Detect which cell encompasses the target text, then output its (X, Y) center coordinate. 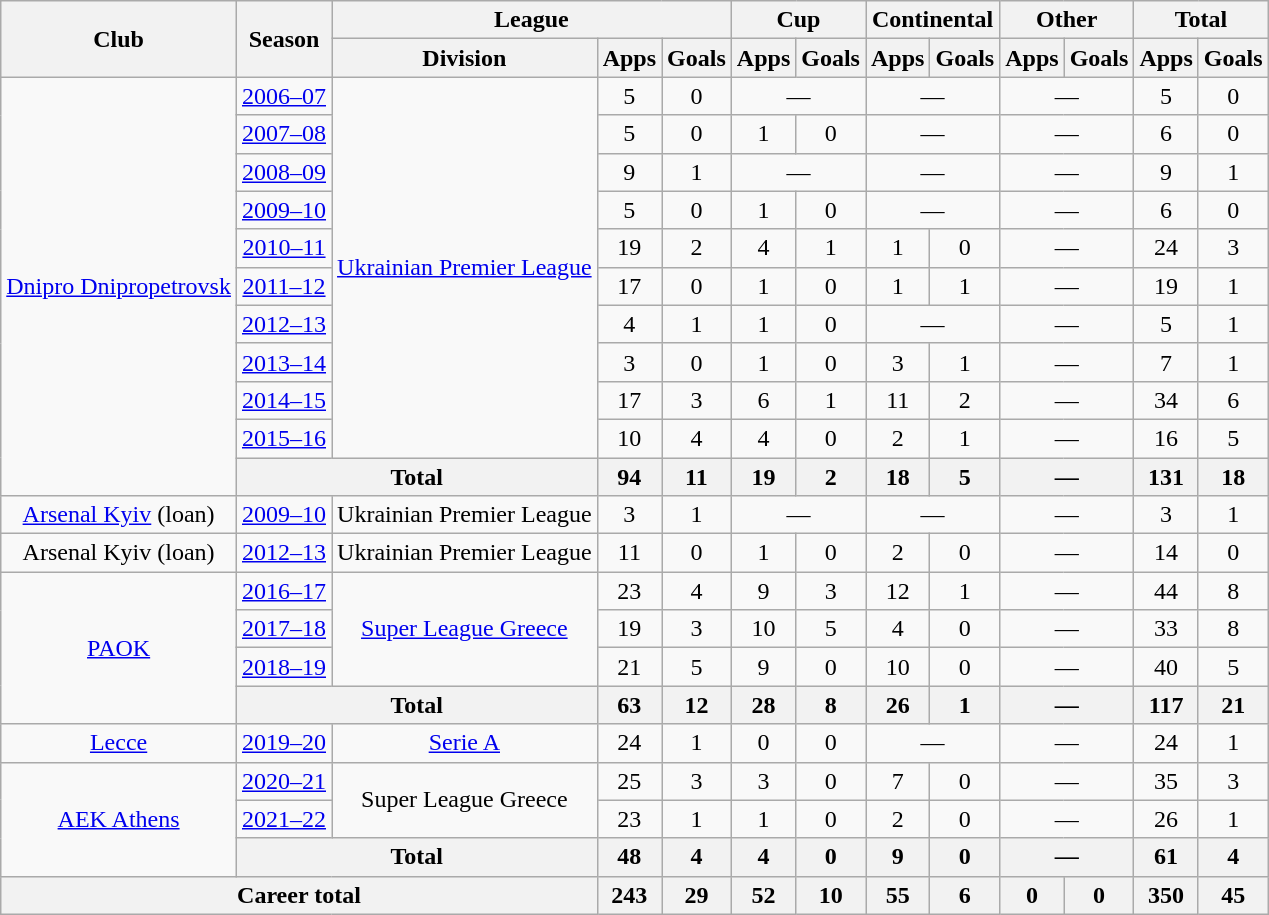
350 (1166, 895)
Other (1067, 20)
2013–14 (284, 362)
55 (898, 895)
Cup (798, 20)
25 (629, 781)
2006–07 (284, 96)
131 (1166, 477)
48 (629, 857)
34 (1166, 400)
35 (1166, 781)
40 (1166, 667)
2008–09 (284, 172)
94 (629, 477)
2014–15 (284, 400)
Club (119, 39)
33 (1166, 629)
44 (1166, 591)
2017–18 (284, 629)
AEK Athens (119, 819)
45 (1233, 895)
14 (1166, 553)
117 (1166, 705)
Season (284, 39)
61 (1166, 857)
16 (1166, 438)
2018–19 (284, 667)
2011–12 (284, 286)
2015–16 (284, 438)
2019–20 (284, 743)
29 (697, 895)
Serie A (465, 743)
Lecce (119, 743)
63 (629, 705)
243 (629, 895)
28 (763, 705)
Division (465, 58)
Continental (933, 20)
PAOK (119, 648)
Career total (299, 895)
2007–08 (284, 134)
League (532, 20)
Dnipro Dnipropetrovsk (119, 286)
2010–11 (284, 248)
2016–17 (284, 591)
2021–22 (284, 819)
2020–21 (284, 781)
52 (763, 895)
